Output the (x, y) coordinate of the center of the cell containing the given text.  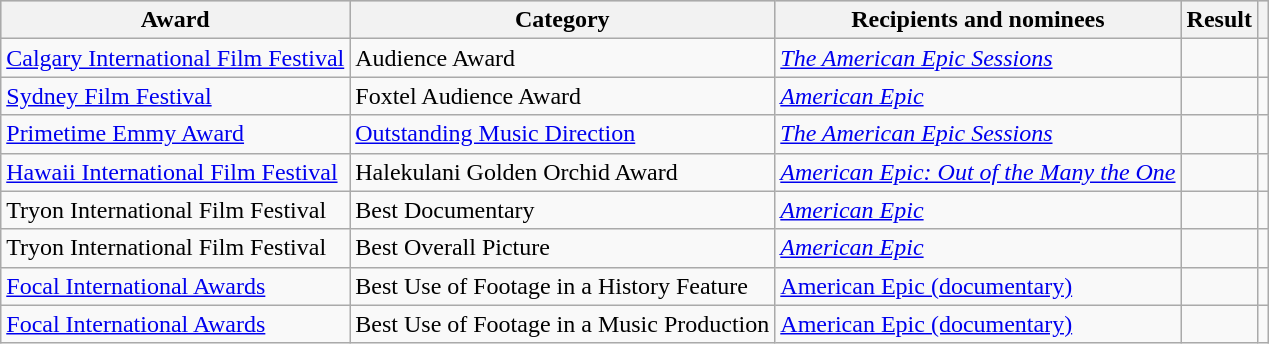
Best Documentary (562, 210)
Audience Award (562, 58)
Award (176, 20)
Halekulani Golden Orchid Award (562, 172)
Best Overall Picture (562, 248)
Calgary International Film Festival (176, 58)
Result (1219, 20)
Best Use of Footage in a History Feature (562, 286)
Outstanding Music Direction (562, 134)
Recipients and nominees (978, 20)
Category (562, 20)
Sydney Film Festival (176, 96)
American Epic: Out of the Many the One (978, 172)
Best Use of Footage in a Music Production (562, 324)
Primetime Emmy Award (176, 134)
Foxtel Audience Award (562, 96)
Hawaii International Film Festival (176, 172)
